Locate the cell with the specified text and output its (x, y) center coordinate. 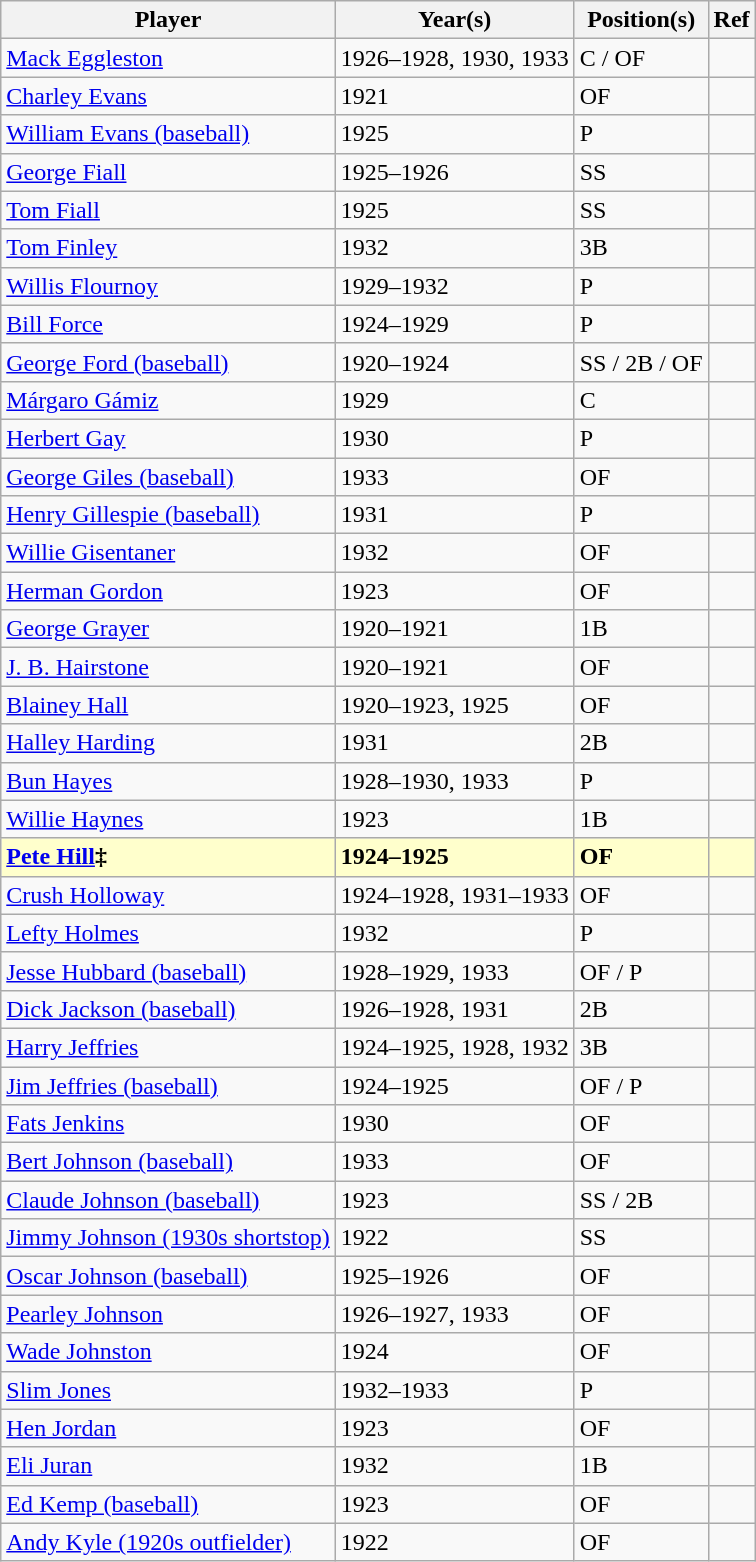
Eli Juran (168, 1466)
Year(s) (454, 20)
Willis Flournoy (168, 286)
1924–1929 (454, 324)
Harry Jeffries (168, 1047)
Jesse Hubbard (baseball) (168, 971)
Claude Johnson (baseball) (168, 1200)
1926–1928, 1930, 1933 (454, 58)
George Fiall (168, 172)
Pearley Johnson (168, 1314)
Charley Evans (168, 96)
1926–1927, 1933 (454, 1314)
Henry Gillespie (baseball) (168, 515)
SS / 2B / OF (641, 362)
Slim Jones (168, 1390)
1920–1923, 1925 (454, 705)
Blainey Hall (168, 705)
George Giles (baseball) (168, 477)
J. B. Hairstone (168, 667)
C (641, 400)
Crush Holloway (168, 895)
1928–1929, 1933 (454, 971)
Márgaro Gámiz (168, 400)
1929 (454, 400)
Bun Hayes (168, 781)
Mack Eggleston (168, 58)
1921 (454, 96)
Oscar Johnson (baseball) (168, 1276)
1924–1928, 1931–1933 (454, 895)
Andy Kyle (1920s outfielder) (168, 1542)
Ed Kemp (baseball) (168, 1504)
Ref (732, 20)
1932–1933 (454, 1390)
Position(s) (641, 20)
Bert Johnson (baseball) (168, 1162)
Willie Haynes (168, 819)
Pete Hill‡ (168, 857)
Jimmy Johnson (1930s shortstop) (168, 1238)
Tom Fiall (168, 210)
Herman Gordon (168, 591)
Bill Force (168, 324)
Lefty Holmes (168, 933)
Dick Jackson (baseball) (168, 1009)
1924–1925, 1928, 1932 (454, 1047)
Herbert Gay (168, 438)
Halley Harding (168, 743)
Fats Jenkins (168, 1124)
1924 (454, 1352)
George Ford (baseball) (168, 362)
SS / 2B (641, 1200)
Tom Finley (168, 248)
1920–1924 (454, 362)
George Grayer (168, 629)
William Evans (baseball) (168, 134)
1926–1928, 1931 (454, 1009)
1929–1932 (454, 286)
Willie Gisentaner (168, 553)
C / OF (641, 58)
Player (168, 20)
Hen Jordan (168, 1428)
Wade Johnston (168, 1352)
Jim Jeffries (baseball) (168, 1085)
1928–1930, 1933 (454, 781)
